For the text-containing cell, return its midpoint in (X, Y) coordinate format. 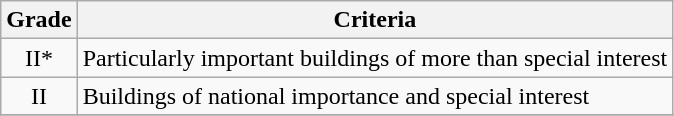
Grade (39, 20)
II (39, 96)
Particularly important buildings of more than special interest (375, 58)
Buildings of national importance and special interest (375, 96)
II* (39, 58)
Criteria (375, 20)
